Search for the cell housing the specified text and yield its (X, Y) center coordinate. 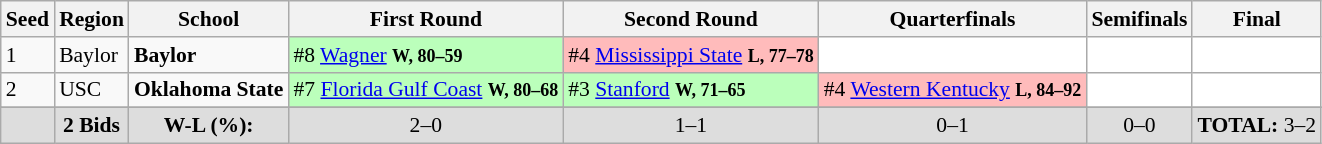
School (208, 19)
#8 Wagner W, 80–59 (426, 55)
Semifinals (1139, 19)
#4 Western Kentucky L, 84–92 (953, 90)
0–0 (1139, 126)
1–1 (690, 126)
#7 Florida Gulf Coast W, 80–68 (426, 90)
TOTAL: 3–2 (1256, 126)
Oklahoma State (208, 90)
#3 Stanford W, 71–65 (690, 90)
1 (28, 55)
First Round (426, 19)
USC (92, 90)
Seed (28, 19)
0–1 (953, 126)
W-L (%): (208, 126)
2–0 (426, 126)
Region (92, 19)
#4 Mississippi State L, 77–78 (690, 55)
Quarterfinals (953, 19)
Second Round (690, 19)
2 Bids (92, 126)
2 (28, 90)
Final (1256, 19)
